Detect which cell encompasses the target text, then output its (x, y) center coordinate. 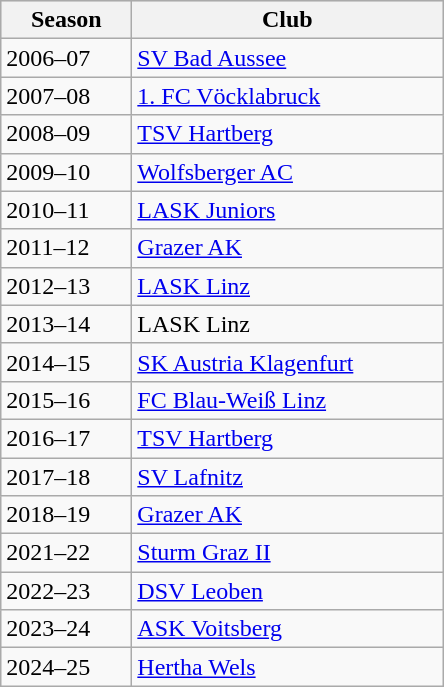
SV Lafnitz (288, 477)
2008–09 (66, 134)
Sturm Graz II (288, 553)
2022–23 (66, 591)
2021–22 (66, 553)
Hertha Wels (288, 667)
FC Blau-Weiß Linz (288, 400)
Wolfsberger AC (288, 172)
2009–10 (66, 172)
2015–16 (66, 400)
1. FC Vöcklabruck (288, 96)
2016–17 (66, 438)
2018–19 (66, 515)
2006–07 (66, 58)
DSV Leoben (288, 591)
Club (288, 20)
2023–24 (66, 629)
LASK Juniors (288, 210)
2007–08 (66, 96)
2010–11 (66, 210)
Season (66, 20)
2017–18 (66, 477)
2014–15 (66, 362)
SK Austria Klagenfurt (288, 362)
ASK Voitsberg (288, 629)
2024–25 (66, 667)
2013–14 (66, 324)
2011–12 (66, 248)
2012–13 (66, 286)
SV Bad Aussee (288, 58)
